Find where the given text appears and provide that cell's center as (x, y) coordinate. 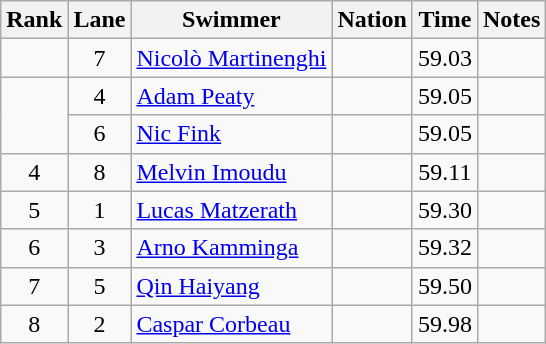
59.98 (444, 324)
59.03 (444, 58)
3 (100, 248)
Lane (100, 20)
59.32 (444, 248)
Nic Fink (232, 134)
1 (100, 210)
59.50 (444, 286)
Nicolò Martinenghi (232, 58)
Adam Peaty (232, 96)
Lucas Matzerath (232, 210)
59.11 (444, 172)
Nation (372, 20)
Qin Haiyang (232, 286)
Arno Kamminga (232, 248)
Melvin Imoudu (232, 172)
2 (100, 324)
Swimmer (232, 20)
Time (444, 20)
Caspar Corbeau (232, 324)
Rank (34, 20)
59.30 (444, 210)
Notes (511, 20)
